Output the (X, Y) coordinate of the center of the cell containing the given text.  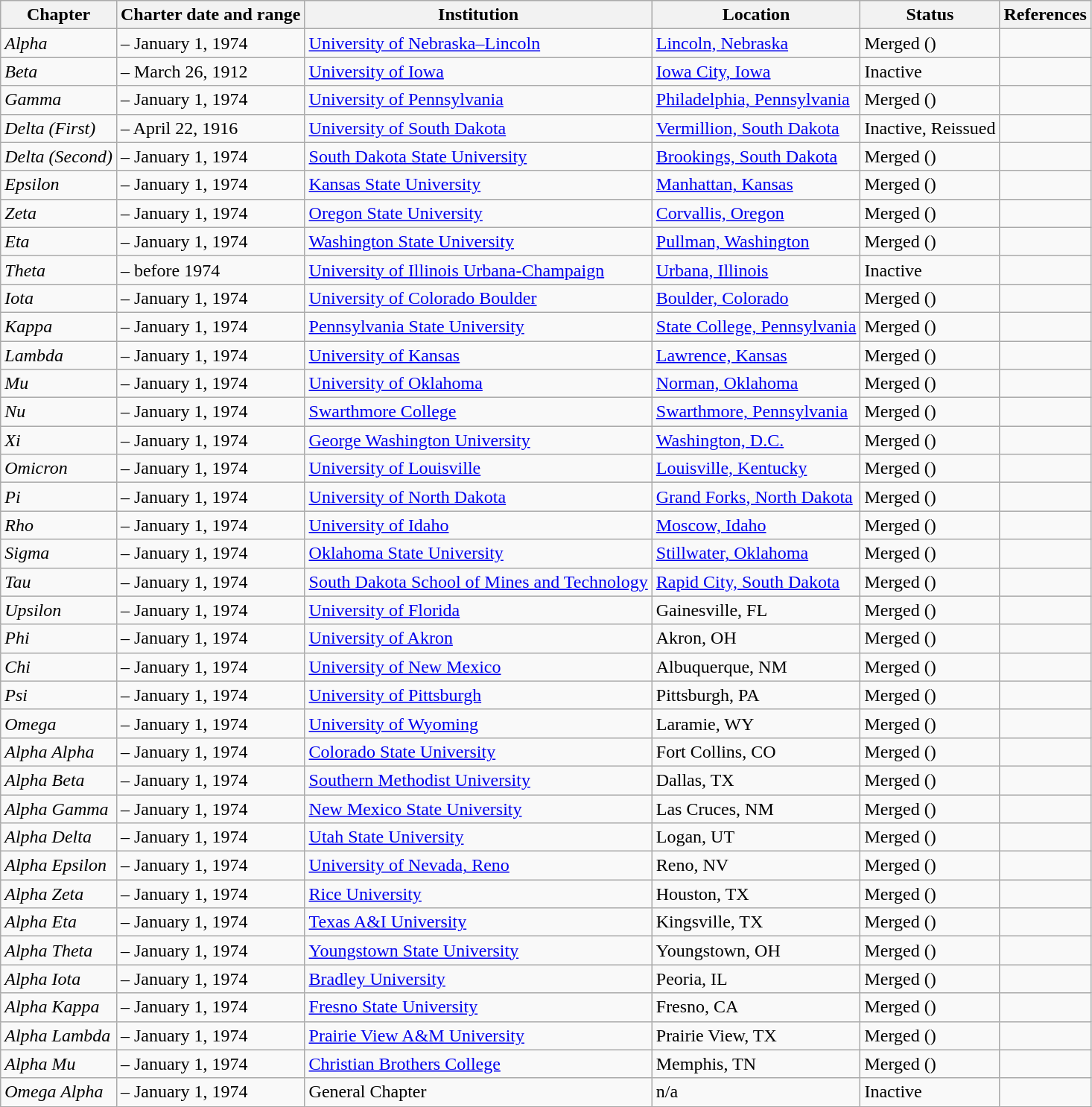
Memphis, TN (756, 1064)
Manhattan, Kansas (756, 185)
Washington, D.C. (756, 440)
University of North Dakota (478, 497)
Theta (59, 270)
Omega (59, 723)
South Dakota School of Mines and Technology (478, 582)
Kappa (59, 326)
Oregon State University (478, 213)
Phi (59, 638)
Houston, TX (756, 894)
Moscow, Idaho (756, 525)
Peoria, IL (756, 979)
Swarthmore College (478, 412)
– April 22, 1916 (210, 128)
University of Iowa (478, 72)
Alpha (59, 43)
Rice University (478, 894)
Sigma (59, 553)
Lawrence, Kansas (756, 355)
University of Wyoming (478, 723)
Alpha Epsilon (59, 866)
Epsilon (59, 185)
General Chapter (478, 1092)
Alpha Beta (59, 780)
Mu (59, 384)
Dallas, TX (756, 780)
Iota (59, 298)
Christian Brothers College (478, 1064)
Pennsylvania State University (478, 326)
Prairie View A&M University (478, 1035)
Alpha Iota (59, 979)
University of Oklahoma (478, 384)
Charter date and range (210, 15)
Urbana, Illinois (756, 270)
Alpha Delta (59, 837)
Alpha Theta (59, 951)
Prairie View, TX (756, 1035)
Philadelphia, Pennsylvania (756, 100)
State College, Pennsylvania (756, 326)
Lambda (59, 355)
Inactive, Reissued (930, 128)
Upsilon (59, 610)
University of Akron (478, 638)
Southern Methodist University (478, 780)
Utah State University (478, 837)
Alpha Mu (59, 1064)
Louisville, Kentucky (756, 469)
Corvallis, Oregon (756, 213)
Zeta (59, 213)
Pullman, Washington (756, 241)
Alpha Zeta (59, 894)
Iowa City, Iowa (756, 72)
Alpha Eta (59, 922)
– before 1974 (210, 270)
Chapter (59, 15)
Alpha Gamma (59, 808)
Fresno, CA (756, 1007)
University of Nebraska–Lincoln (478, 43)
Stillwater, Oklahoma (756, 553)
University of South Dakota (478, 128)
Bradley University (478, 979)
Beta (59, 72)
University of Louisville (478, 469)
University of Kansas (478, 355)
Colorado State University (478, 752)
Omega Alpha (59, 1092)
Gainesville, FL (756, 610)
Alpha Lambda (59, 1035)
Boulder, Colorado (756, 298)
Location (756, 15)
Albuquerque, NM (756, 667)
Washington State University (478, 241)
Alpha Kappa (59, 1007)
Brookings, South Dakota (756, 156)
Youngstown, OH (756, 951)
University of Colorado Boulder (478, 298)
South Dakota State University (478, 156)
Fresno State University (478, 1007)
Delta (Second) (59, 156)
University of Illinois Urbana-Champaign (478, 270)
Lincoln, Nebraska (756, 43)
Kansas State University (478, 185)
Fort Collins, CO (756, 752)
Kingsville, TX (756, 922)
Laramie, WY (756, 723)
University of Pennsylvania (478, 100)
References (1046, 15)
Status (930, 15)
Oklahoma State University (478, 553)
Logan, UT (756, 837)
n/a (756, 1092)
University of Florida (478, 610)
Rho (59, 525)
University of Nevada, Reno (478, 866)
Institution (478, 15)
Las Cruces, NM (756, 808)
Tau (59, 582)
Pi (59, 497)
Rapid City, South Dakota (756, 582)
Grand Forks, North Dakota (756, 497)
Gamma (59, 100)
Texas A&I University (478, 922)
Delta (First) (59, 128)
Pittsburgh, PA (756, 695)
University of New Mexico (478, 667)
Xi (59, 440)
Chi (59, 667)
University of Idaho (478, 525)
Akron, OH (756, 638)
Psi (59, 695)
Reno, NV (756, 866)
University of Pittsburgh (478, 695)
Norman, Oklahoma (756, 384)
New Mexico State University (478, 808)
Youngstown State University (478, 951)
Omicron (59, 469)
Swarthmore, Pennsylvania (756, 412)
George Washington University (478, 440)
Nu (59, 412)
Alpha Alpha (59, 752)
– March 26, 1912 (210, 72)
Eta (59, 241)
Vermillion, South Dakota (756, 128)
